Detect which cell encompasses the target text, then output its [X, Y] center coordinate. 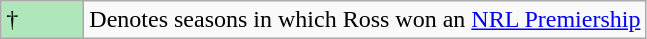
† [42, 20]
Denotes seasons in which Ross won an NRL Premiership [365, 20]
